Return (x, y) of the center of cell containing provided text 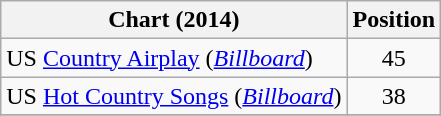
US Hot Country Songs (Billboard) (174, 96)
US Country Airplay (Billboard) (174, 58)
38 (394, 96)
Chart (2014) (174, 20)
45 (394, 58)
Position (394, 20)
